Determine the [X, Y] coordinate at the center of the cell enclosing the given text.  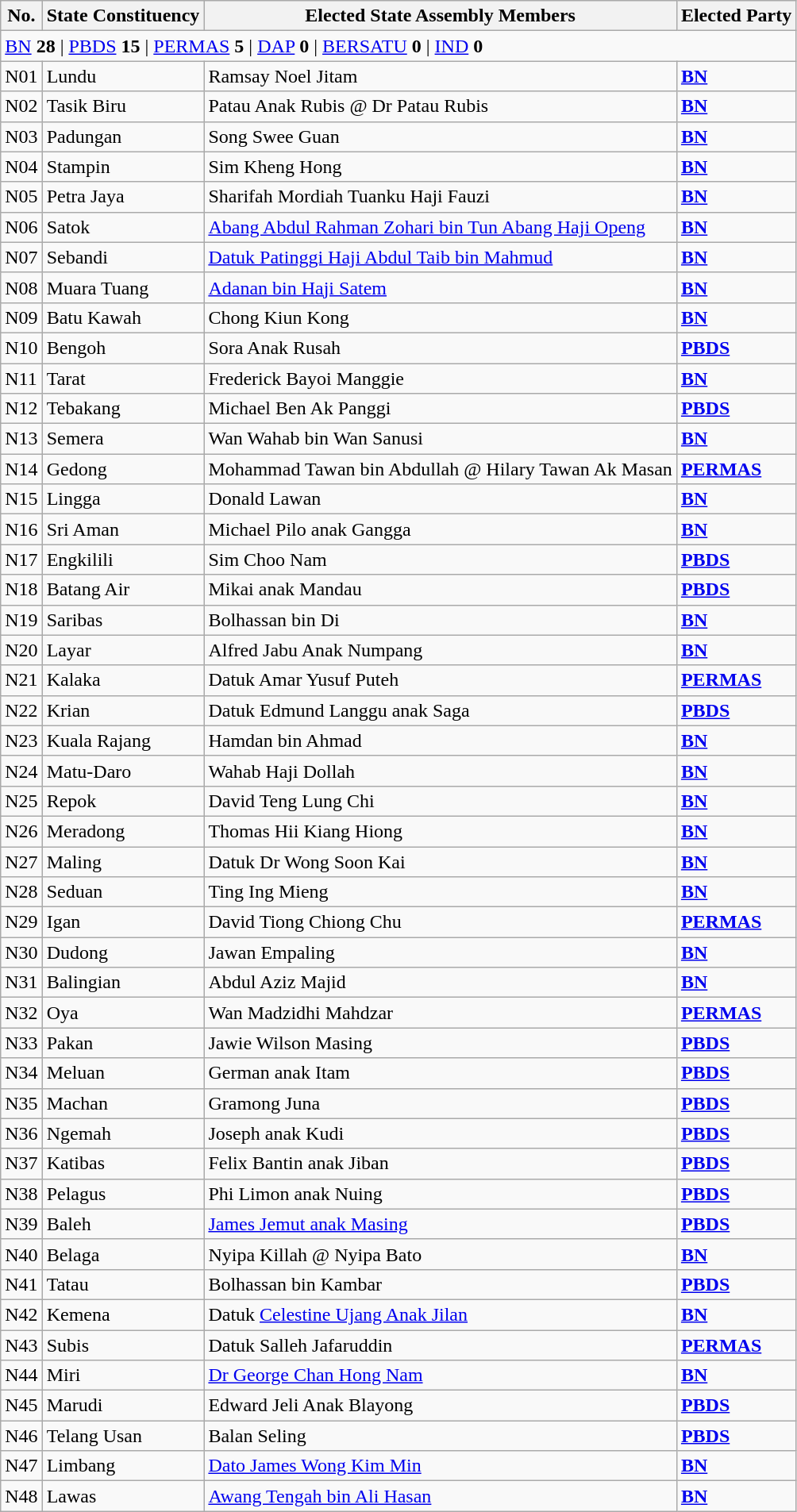
Matu-Daro [123, 771]
Bolhassan bin Kambar [441, 1284]
Subis [123, 1345]
Dudong [123, 952]
Datuk Celestine Ujang Anak Jilan [441, 1314]
Pelagus [123, 1194]
No. [21, 16]
N20 [21, 650]
Lawas [123, 1496]
Datuk Edmund Langgu anak Saga [441, 710]
Oya [123, 1013]
N28 [21, 892]
N22 [21, 710]
N14 [21, 469]
Baleh [123, 1224]
James Jemut anak Masing [441, 1224]
N43 [21, 1345]
N19 [21, 620]
N07 [21, 257]
Abdul Aziz Majid [441, 983]
Meluan [123, 1073]
Maling [123, 861]
Engkilili [123, 560]
Tasik Biru [123, 106]
Datuk Salleh Jafaruddin [441, 1345]
Frederick Bayoi Manggie [441, 379]
N48 [21, 1496]
Dato James Wong Kim Min [441, 1466]
N37 [21, 1164]
N26 [21, 831]
Alfred Jabu Anak Numpang [441, 650]
N36 [21, 1133]
Wahab Haji Dollah [441, 771]
N40 [21, 1254]
Repok [123, 801]
Saribas [123, 620]
Donald Lawan [441, 499]
Wan Madzidhi Mahdzar [441, 1013]
Tarat [123, 379]
Mohammad Tawan bin Abdullah @ Hilary Tawan Ak Masan [441, 469]
Balan Seling [441, 1436]
N46 [21, 1436]
N33 [21, 1043]
N10 [21, 348]
Igan [123, 922]
Gramong Juna [441, 1103]
N30 [21, 952]
Patau Anak Rubis @ Dr Patau Rubis [441, 106]
Awang Tengah bin Ali Hasan [441, 1496]
Elected State Assembly Members [441, 16]
Machan [123, 1103]
N38 [21, 1194]
Jawan Empaling [441, 952]
N21 [21, 680]
Hamdan bin Ahmad [441, 741]
Sora Anak Rusah [441, 348]
N32 [21, 1013]
Mikai anak Mandau [441, 590]
N47 [21, 1466]
Joseph anak Kudi [441, 1133]
Batang Air [123, 590]
N13 [21, 439]
Layar [123, 650]
N34 [21, 1073]
N08 [21, 287]
N11 [21, 379]
Bolhassan bin Di [441, 620]
Michael Pilo anak Gangga [441, 529]
Sim Choo Nam [441, 560]
Satok [123, 227]
Lundu [123, 76]
N17 [21, 560]
Datuk Amar Yusuf Puteh [441, 680]
Belaga [123, 1254]
Datuk Dr Wong Soon Kai [441, 861]
Michael Ben Ak Panggi [441, 409]
N18 [21, 590]
N31 [21, 983]
Sri Aman [123, 529]
Gedong [123, 469]
Edward Jeli Anak Blayong [441, 1406]
Limbang [123, 1466]
Ngemah [123, 1133]
BN 28 | PBDS 15 | PERMAS 5 | DAP 0 | BERSATU 0 | IND 0 [398, 46]
N01 [21, 76]
Datuk Patinggi Haji Abdul Taib bin Mahmud [441, 257]
N02 [21, 106]
David Teng Lung Chi [441, 801]
N16 [21, 529]
N41 [21, 1284]
Wan Wahab bin Wan Sanusi [441, 439]
Abang Abdul Rahman Zohari bin Tun Abang Haji Openg [441, 227]
Dr George Chan Hong Nam [441, 1375]
Marudi [123, 1406]
N23 [21, 741]
Katibas [123, 1164]
State Constituency [123, 16]
Kalaka [123, 680]
Sebandi [123, 257]
N06 [21, 227]
N12 [21, 409]
Balingian [123, 983]
Telang Usan [123, 1436]
Seduan [123, 892]
Ramsay Noel Jitam [441, 76]
N35 [21, 1103]
Sharifah Mordiah Tuanku Haji Fauzi [441, 197]
N29 [21, 922]
N03 [21, 137]
Krian [123, 710]
Petra Jaya [123, 197]
Pakan [123, 1043]
N04 [21, 167]
Kemena [123, 1314]
Thomas Hii Kiang Hiong [441, 831]
Lingga [123, 499]
Tatau [123, 1284]
Stampin [123, 167]
Jawie Wilson Masing [441, 1043]
N09 [21, 317]
Miri [123, 1375]
Meradong [123, 831]
N15 [21, 499]
N25 [21, 801]
Semera [123, 439]
N27 [21, 861]
Batu Kawah [123, 317]
N39 [21, 1224]
N24 [21, 771]
N05 [21, 197]
Phi Limon anak Nuing [441, 1194]
Padungan [123, 137]
N42 [21, 1314]
Tebakang [123, 409]
Sim Kheng Hong [441, 167]
Chong Kiun Kong [441, 317]
David Tiong Chiong Chu [441, 922]
Ting Ing Mieng [441, 892]
Nyipa Killah @ Nyipa Bato [441, 1254]
N44 [21, 1375]
Kuala Rajang [123, 741]
Bengoh [123, 348]
Elected Party [736, 16]
Felix Bantin anak Jiban [441, 1164]
Muara Tuang [123, 287]
German anak Itam [441, 1073]
Song Swee Guan [441, 137]
Adanan bin Haji Satem [441, 287]
N45 [21, 1406]
